Provide the (x, y) coordinate of the cell's center where the given text is located.  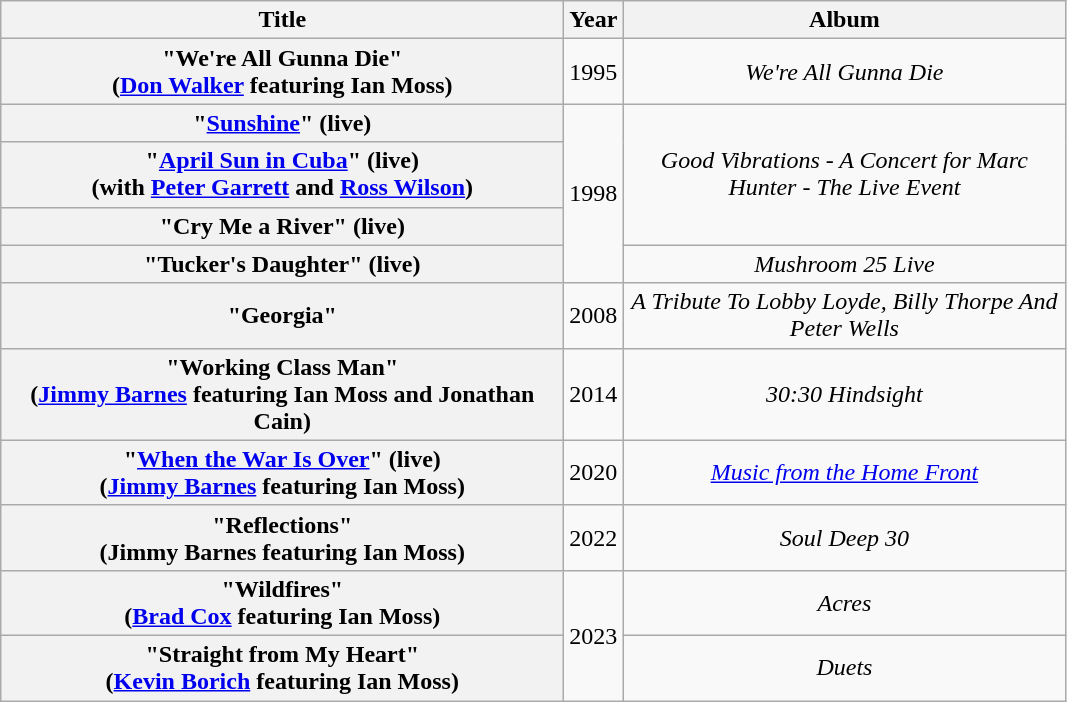
"Wildfires" (Brad Cox featuring Ian Moss) (282, 602)
Good Vibrations - A Concert for Marc Hunter - The Live Event (844, 174)
1995 (594, 72)
1998 (594, 194)
2023 (594, 635)
2020 (594, 472)
We're All Gunna Die (844, 72)
30:30 Hindsight (844, 394)
Mushroom 25 Live (844, 264)
Duets (844, 668)
2008 (594, 316)
Title (282, 20)
Music from the Home Front (844, 472)
"Straight from My Heart" (Kevin Borich featuring Ian Moss) (282, 668)
Acres (844, 602)
Year (594, 20)
"We're All Gunna Die"(Don Walker featuring Ian Moss) (282, 72)
2022 (594, 538)
2014 (594, 394)
A Tribute To Lobby Loyde, Billy Thorpe And Peter Wells (844, 316)
"Tucker's Daughter" (live) (282, 264)
"Georgia" (282, 316)
"Sunshine" (live) (282, 123)
"When the War Is Over" (live) (Jimmy Barnes featuring Ian Moss) (282, 472)
"Cry Me a River" (live) (282, 226)
Album (844, 20)
"April Sun in Cuba" (live)(with Peter Garrett and Ross Wilson) (282, 174)
"Reflections" (Jimmy Barnes featuring Ian Moss) (282, 538)
Soul Deep 30 (844, 538)
"Working Class Man" (Jimmy Barnes featuring Ian Moss and Jonathan Cain) (282, 394)
